Determine the (x, y) coordinate at the center of the cell enclosing the given text.  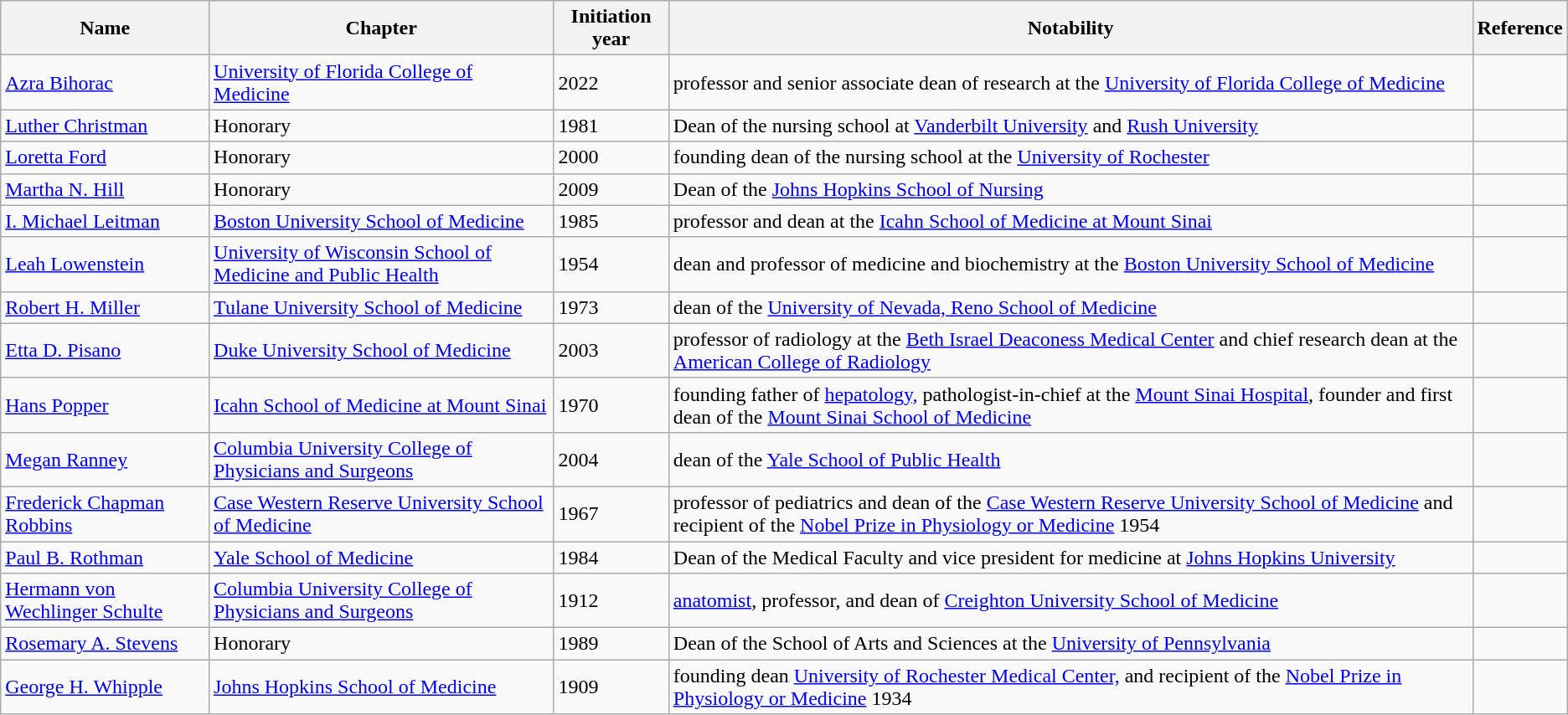
professor and dean at the Icahn School of Medicine at Mount Sinai (1070, 221)
1981 (611, 126)
2003 (611, 350)
2004 (611, 459)
Name (106, 28)
Paul B. Rothman (106, 557)
2009 (611, 189)
dean of the University of Nevada, Reno School of Medicine (1070, 307)
Duke University School of Medicine (382, 350)
anatomist, professor, and dean of Creighton University School of Medicine (1070, 601)
2022 (611, 82)
1973 (611, 307)
Reference (1519, 28)
Icahn School of Medicine at Mount Sinai (382, 405)
Loretta Ford (106, 157)
1909 (611, 687)
Notability (1070, 28)
Hans Popper (106, 405)
1912 (611, 601)
founding dean of the nursing school at the University of Rochester (1070, 157)
University of Florida College of Medicine (382, 82)
Luther Christman (106, 126)
Johns Hopkins School of Medicine (382, 687)
Hermann von Wechlinger Schulte (106, 601)
Dean of the nursing school at Vanderbilt University and Rush University (1070, 126)
Martha N. Hill (106, 189)
1989 (611, 644)
Yale School of Medicine (382, 557)
1954 (611, 265)
University of Wisconsin School of Medicine and Public Health (382, 265)
1985 (611, 221)
Robert H. Miller (106, 307)
1970 (611, 405)
Boston University School of Medicine (382, 221)
professor and senior associate dean of research at the University of Florida College of Medicine (1070, 82)
Initiation year (611, 28)
Frederick Chapman Robbins (106, 514)
Case Western Reserve University School of Medicine (382, 514)
Megan Ranney (106, 459)
founding dean University of Rochester Medical Center, and recipient of the Nobel Prize in Physiology or Medicine 1934 (1070, 687)
dean and professor of medicine and biochemistry at the Boston University School of Medicine (1070, 265)
dean of the Yale School of Public Health (1070, 459)
Leah Lowenstein (106, 265)
Etta D. Pisano (106, 350)
1967 (611, 514)
Rosemary A. Stevens (106, 644)
Chapter (382, 28)
founding father of hepatology, pathologist-in-chief at the Mount Sinai Hospital, founder and first dean of the Mount Sinai School of Medicine (1070, 405)
Tulane University School of Medicine (382, 307)
George H. Whipple (106, 687)
professor of radiology at the Beth Israel Deaconess Medical Center and chief research dean at the American College of Radiology (1070, 350)
I. Michael Leitman (106, 221)
1984 (611, 557)
2000 (611, 157)
Dean of the School of Arts and Sciences at the University of Pennsylvania (1070, 644)
Azra Bihorac (106, 82)
Dean of the Johns Hopkins School of Nursing (1070, 189)
Dean of the Medical Faculty and vice president for medicine at Johns Hopkins University (1070, 557)
